Return the [x, y] coordinate for the center point of the cell that contains the specified text.  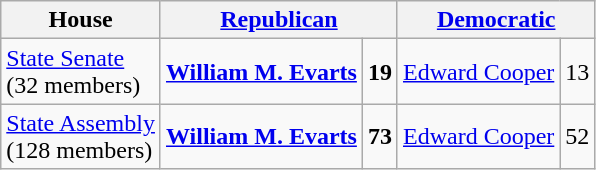
52 [578, 136]
73 [380, 136]
Republican [278, 20]
State Assembly (128 members) [81, 136]
19 [380, 72]
Democratic [496, 20]
State Senate (32 members) [81, 72]
13 [578, 72]
House [81, 20]
